Return the [x, y] coordinate for the center point of the cell that contains the specified text.  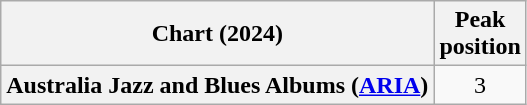
Australia Jazz and Blues Albums (ARIA) [218, 85]
Chart (2024) [218, 34]
3 [480, 85]
Peakposition [480, 34]
